Return the [X, Y] coordinate for the center point of the cell that contains the specified text.  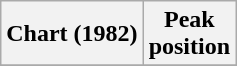
Peakposition [189, 34]
Chart (1982) [72, 34]
